For the text-containing cell, return its midpoint in (x, y) coordinate format. 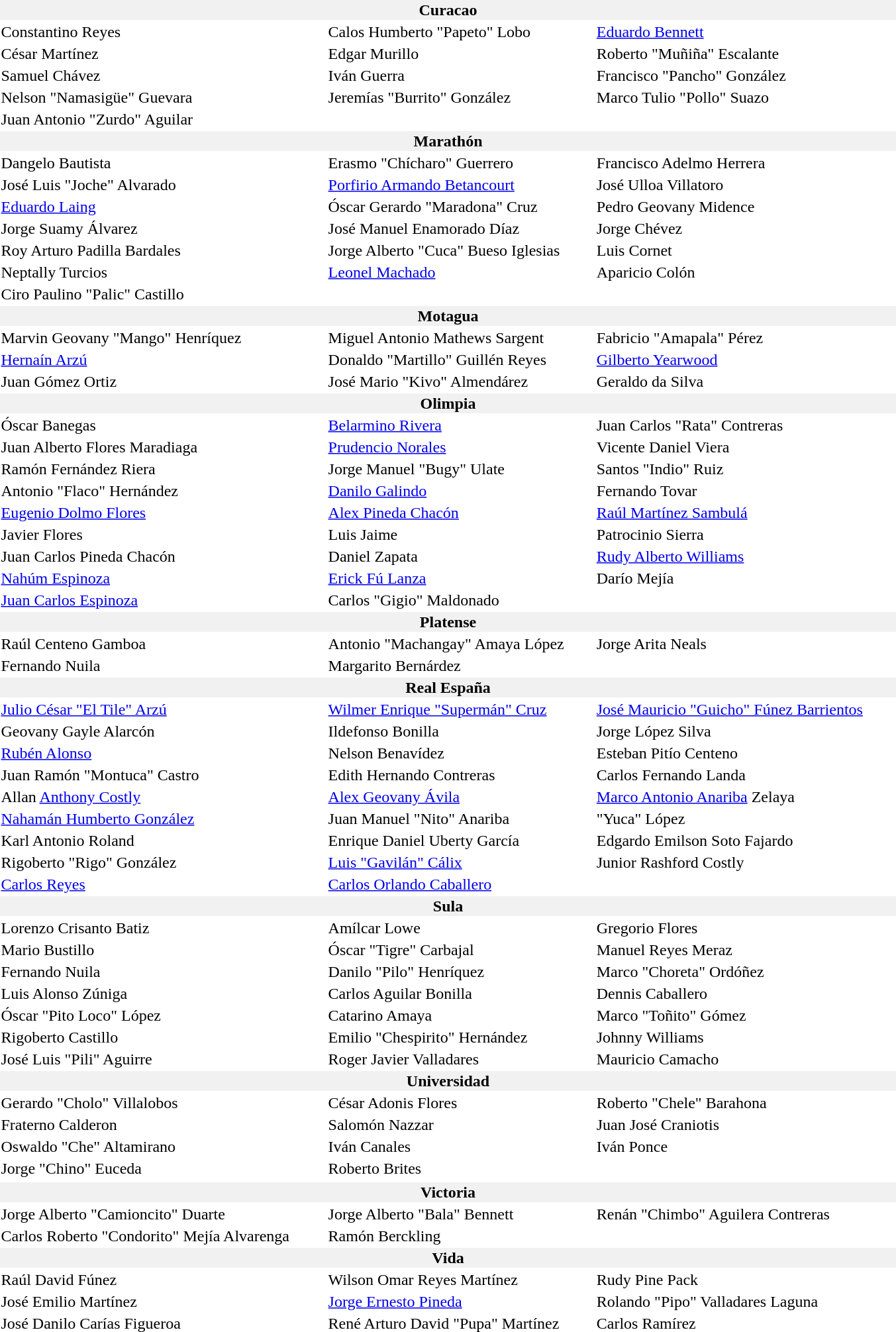
Juan Alberto Flores Maradiaga (163, 447)
Wilson Omar Reyes Martínez (460, 1280)
Olimpia (448, 403)
Jorge Alberto "Cuca" Bueso Iglesias (460, 250)
Óscar "Pito Loco" López (163, 1015)
Eugenio Dolmo Flores (163, 513)
Lorenzo Crisanto Batiz (163, 928)
Prudencio Norales (460, 447)
Miguel Antonio Mathews Sargent (460, 338)
Constantino Reyes (163, 32)
Jorge Ernesto Pineda (460, 1302)
Nahamán Humberto González (163, 819)
Junior Rashford Costly (746, 862)
Óscar Gerardo "Maradona" Cruz (460, 207)
Marco "Toñito" Gómez (746, 1015)
Marvin Geovany "Mango" Henríquez (163, 338)
Juan Manuel "Nito" Anariba (460, 819)
José Luis "Pili" Aguirre (163, 1059)
Iván Ponce (746, 1147)
Sula (448, 906)
Ramón Berckling (460, 1236)
Juan Ramón "Montuca" Castro (163, 775)
Antonio "Machangay" Amaya López (460, 644)
Francisco "Pancho" González (746, 76)
Marco Tulio "Pollo" Suazo (746, 97)
"Yuca" López (746, 819)
Luis Jaime (460, 535)
Alex Pineda Chacón (460, 513)
Rubén Alonso (163, 753)
Luis Alonso Zúniga (163, 994)
Jorge Suamy Álvarez (163, 229)
José Mario "Kivo" Almendárez (460, 382)
Jorge Chévez (746, 229)
Curacao (448, 10)
Juan Carlos Pineda Chacón (163, 556)
Francisco Adelmo Herrera (746, 163)
Samuel Chávez (163, 76)
Nahúm Espinoza (163, 578)
Leonel Machado (460, 272)
Danilo Galindo (460, 491)
Julio César "El Tile" Arzú (163, 709)
Edgardo Emilson Soto Fajardo (746, 841)
Marco "Choreta" Ordóñez (746, 972)
Jorge Alberto "Camioncito" Duarte (163, 1214)
Jorge Manuel "Bugy" Ulate (460, 469)
Edgar Murillo (460, 54)
Luis "Gavilán" Cálix (460, 862)
Porfirio Armando Betancourt (460, 185)
Mauricio Camacho (746, 1059)
César Martínez (163, 54)
Hernaín Arzú (163, 360)
Jorge Alberto "Bala" Bennett (460, 1214)
Fraterno Calderon (163, 1125)
Dennis Caballero (746, 994)
José Manuel Enamorado Díaz (460, 229)
Erick Fú Lanza (460, 578)
Erasmo "Chícharo" Guerrero (460, 163)
Óscar Banegas (163, 425)
Carlos Reyes (163, 884)
Gregorio Flores (746, 928)
Amílcar Lowe (460, 928)
Dangelo Bautista (163, 163)
Emilio "Chespirito" Hernández (460, 1037)
Juan José Craniotis (746, 1125)
Renán "Chimbo" Aguilera Contreras (746, 1214)
Fabricio "Amapala" Pérez (746, 338)
Carlos Aguilar Bonilla (460, 994)
Carlos "Gigio" Maldonado (460, 600)
Óscar "Tigre" Carbajal (460, 950)
Catarino Amaya (460, 1015)
Danilo "Pilo" Henríquez (460, 972)
Gerardo "Cholo" Villalobos (163, 1103)
Aparicio Colón (746, 272)
Marco Antonio Anariba Zelaya (746, 797)
Ildefonso Bonilla (460, 731)
Salomón Nazzar (460, 1125)
Edith Hernando Contreras (460, 775)
Margarito Bernárdez (460, 666)
José Mauricio "Guicho" Fúnez Barrientos (746, 709)
Ciro Paulino "Palic" Castillo (163, 294)
César Adonis Flores (460, 1103)
Rigoberto "Rigo" González (163, 862)
Juan Carlos Espinoza (163, 600)
José Emilio Martínez (163, 1302)
Raúl David Fúnez (163, 1280)
Roger Javier Valladares (460, 1059)
Raúl Martínez Sambulá (746, 513)
Rudy Alberto Williams (746, 556)
Carlos Fernando Landa (746, 775)
Calos Humberto "Papeto" Lobo (460, 32)
Alex Geovany Ávila (460, 797)
Raúl Centeno Gamboa (163, 644)
Juan Antonio "Zurdo" Aguilar (163, 119)
Marathón (448, 141)
Mario Bustillo (163, 950)
José Ulloa Villatoro (746, 185)
Neptally Turcios (163, 272)
Roberto Brites (460, 1168)
Enrique Daniel Uberty García (460, 841)
Jorge "Chino" Euceda (163, 1168)
Geraldo da Silva (746, 382)
Vicente Daniel Viera (746, 447)
Javier Flores (163, 535)
Jeremías "Burrito" González (460, 97)
Esteban Pitío Centeno (746, 753)
Iván Canales (460, 1147)
Antonio "Flaco" Hernández (163, 491)
Manuel Reyes Meraz (746, 950)
Eduardo Laing (163, 207)
Vida (448, 1258)
Rigoberto Castillo (163, 1037)
Roberto "Chele" Barahona (746, 1103)
Motagua (448, 316)
Daniel Zapata (460, 556)
Platense (448, 622)
Carlos Roberto "Condorito" Mejía Alvarenga (163, 1236)
Gilberto Yearwood (746, 360)
Oswaldo "Che" Altamirano (163, 1147)
Santos "Indio" Ruiz (746, 469)
Geovany Gayle Alarcón (163, 731)
Jorge López Silva (746, 731)
Victoria (448, 1192)
Carlos Orlando Caballero (460, 884)
Roy Arturo Padilla Bardales (163, 250)
Luis Cornet (746, 250)
Belarmino Rivera (460, 425)
Fernando Tovar (746, 491)
Nelson "Namasigüe" Guevara (163, 97)
José Luis "Joche" Alvarado (163, 185)
Universidad (448, 1081)
Karl Antonio Roland (163, 841)
Iván Guerra (460, 76)
Jorge Arita Neals (746, 644)
Wilmer Enrique "Supermán" Cruz (460, 709)
Nelson Benavídez (460, 753)
Patrocinio Sierra (746, 535)
Ramón Fernández Riera (163, 469)
Donaldo "Martillo" Guillén Reyes (460, 360)
Juan Gómez Ortiz (163, 382)
Pedro Geovany Midence (746, 207)
Johnny Williams (746, 1037)
Rudy Pine Pack (746, 1280)
Darío Mejía (746, 578)
Juan Carlos "Rata" Contreras (746, 425)
Rolando "Pipo" Valladares Laguna (746, 1302)
Eduardo Bennett (746, 32)
Real España (448, 688)
Allan Anthony Costly (163, 797)
Roberto "Muñiña" Escalante (746, 54)
